From the cell containing the given text, extract its center point as (x, y) coordinate. 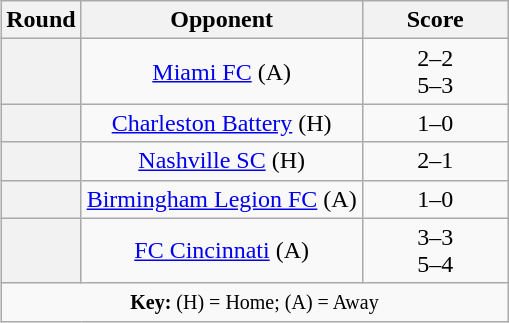
2–1 (435, 161)
Score (435, 20)
2–2 5–3 (435, 72)
FC Cincinnati (A) (222, 250)
Round (41, 20)
Charleston Battery (H) (222, 123)
Miami FC (A) (222, 72)
Birmingham Legion FC (A) (222, 199)
3–3 5–4 (435, 250)
Opponent (222, 20)
Nashville SC (H) (222, 161)
Key: (H) = Home; (A) = Away (255, 302)
